Detect which cell encompasses the target text, then output its (x, y) center coordinate. 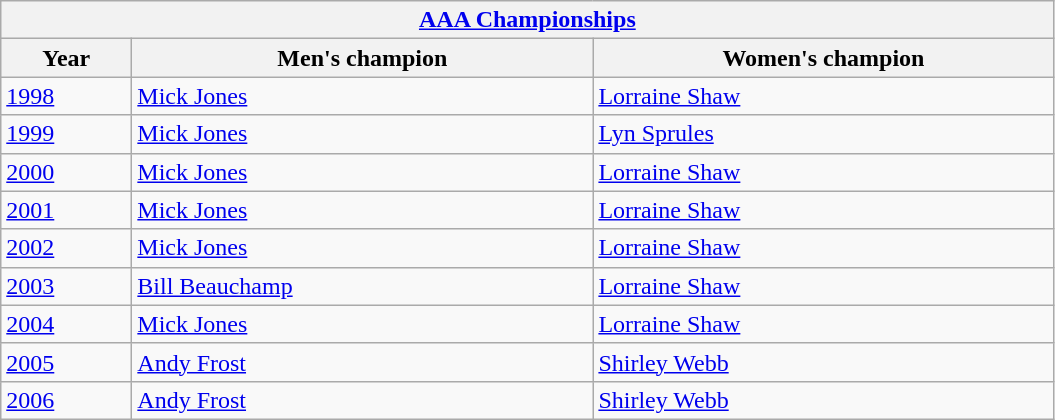
1998 (66, 96)
2002 (66, 248)
Men's champion (362, 58)
Lyn Sprules (824, 134)
Bill Beauchamp (362, 286)
Women's champion (824, 58)
2006 (66, 400)
2003 (66, 286)
2005 (66, 362)
2000 (66, 172)
2004 (66, 324)
1999 (66, 134)
AAA Championships (528, 20)
Year (66, 58)
2001 (66, 210)
